Return the [X, Y] coordinate for the center point of the cell that contains the specified text.  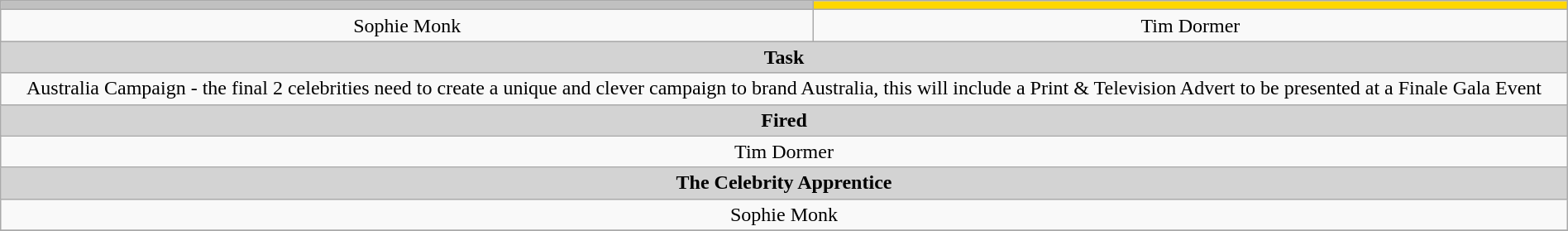
The Celebrity Apprentice [784, 183]
Task [784, 57]
Fired [784, 120]
